From the cell containing the given text, extract its center point as (X, Y) coordinate. 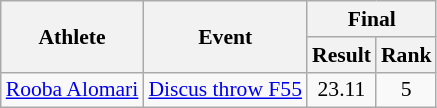
Rooba Alomari (72, 90)
5 (406, 90)
Discus throw F55 (225, 90)
Result (342, 55)
Final (372, 19)
Rank (406, 55)
Event (225, 36)
23.11 (342, 90)
Athlete (72, 36)
